Determine the [x, y] coordinate at the center of the cell enclosing the given text.  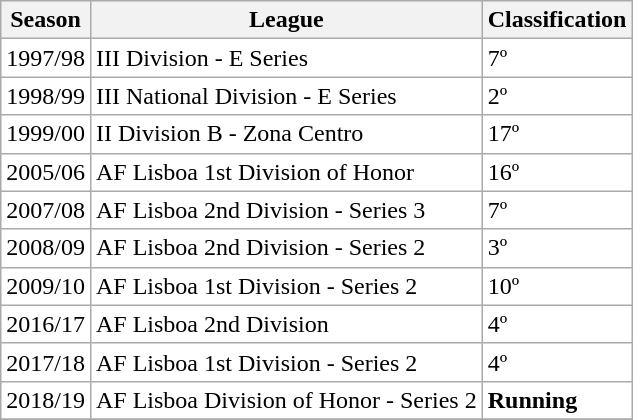
2005/06 [46, 172]
3º [557, 248]
2009/10 [46, 286]
2018/19 [46, 400]
AF Lisboa 2nd Division - Series 3 [286, 210]
2007/08 [46, 210]
AF Lisboa 1st Division of Honor [286, 172]
AF Lisboa 2nd Division [286, 324]
III Division - E Series [286, 58]
AF Lisboa Division of Honor - Series 2 [286, 400]
Classification [557, 20]
1997/98 [46, 58]
16º [557, 172]
2016/17 [46, 324]
Season [46, 20]
10º [557, 286]
League [286, 20]
2º [557, 96]
AF Lisboa 2nd Division - Series 2 [286, 248]
II Division B - Zona Centro [286, 134]
1998/99 [46, 96]
III National Division - E Series [286, 96]
2008/09 [46, 248]
2017/18 [46, 362]
1999/00 [46, 134]
17º [557, 134]
Running [557, 400]
